Scan for the cell matching the given text and deliver its (x, y) coordinate at center. 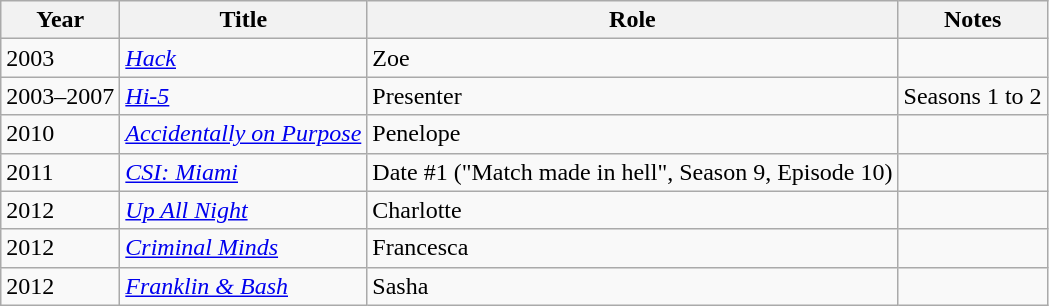
Seasons 1 to 2 (972, 96)
Date #1 ("Match made in hell", Season 9, Episode 10) (632, 172)
Penelope (632, 134)
Hack (244, 58)
Hi-5 (244, 96)
Year (60, 20)
2011 (60, 172)
Franklin & Bash (244, 286)
Presenter (632, 96)
Criminal Minds (244, 248)
Title (244, 20)
Accidentally on Purpose (244, 134)
2003 (60, 58)
Francesca (632, 248)
Zoe (632, 58)
Role (632, 20)
2010 (60, 134)
Notes (972, 20)
Sasha (632, 286)
Charlotte (632, 210)
Up All Night (244, 210)
CSI: Miami (244, 172)
2003–2007 (60, 96)
